Pinpoint the cell where the given text exists, returning its [X, Y] midpoint coordinate. 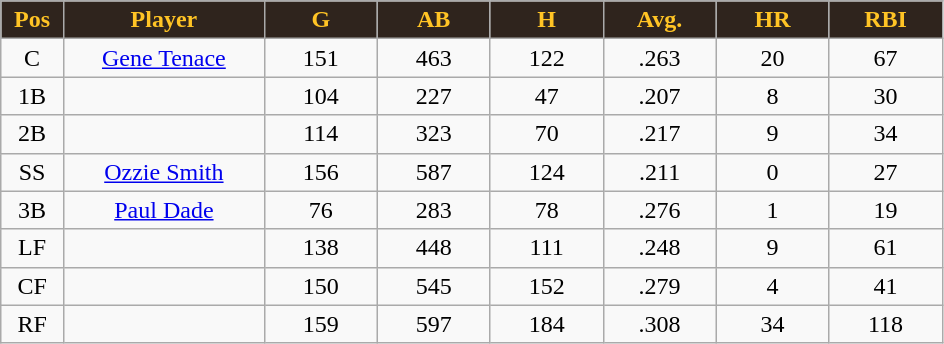
.207 [660, 96]
.263 [660, 58]
67 [886, 58]
4 [772, 286]
Avg. [660, 20]
.248 [660, 248]
8 [772, 96]
283 [434, 210]
323 [434, 134]
151 [320, 58]
.211 [660, 172]
597 [434, 324]
AB [434, 20]
227 [434, 96]
19 [886, 210]
76 [320, 210]
3B [32, 210]
47 [546, 96]
78 [546, 210]
LF [32, 248]
G [320, 20]
104 [320, 96]
30 [886, 96]
2B [32, 134]
20 [772, 58]
.279 [660, 286]
61 [886, 248]
Paul Dade [164, 210]
124 [546, 172]
H [546, 20]
545 [434, 286]
41 [886, 286]
138 [320, 248]
156 [320, 172]
Player [164, 20]
0 [772, 172]
Ozzie Smith [164, 172]
RBI [886, 20]
Gene Tenace [164, 58]
587 [434, 172]
118 [886, 324]
152 [546, 286]
.276 [660, 210]
1 [772, 210]
CF [32, 286]
HR [772, 20]
122 [546, 58]
159 [320, 324]
C [32, 58]
114 [320, 134]
.308 [660, 324]
.217 [660, 134]
150 [320, 286]
27 [886, 172]
1B [32, 96]
184 [546, 324]
70 [546, 134]
RF [32, 324]
463 [434, 58]
111 [546, 248]
448 [434, 248]
Pos [32, 20]
SS [32, 172]
